Determine the [x, y] coordinate at the center of the cell enclosing the given text.  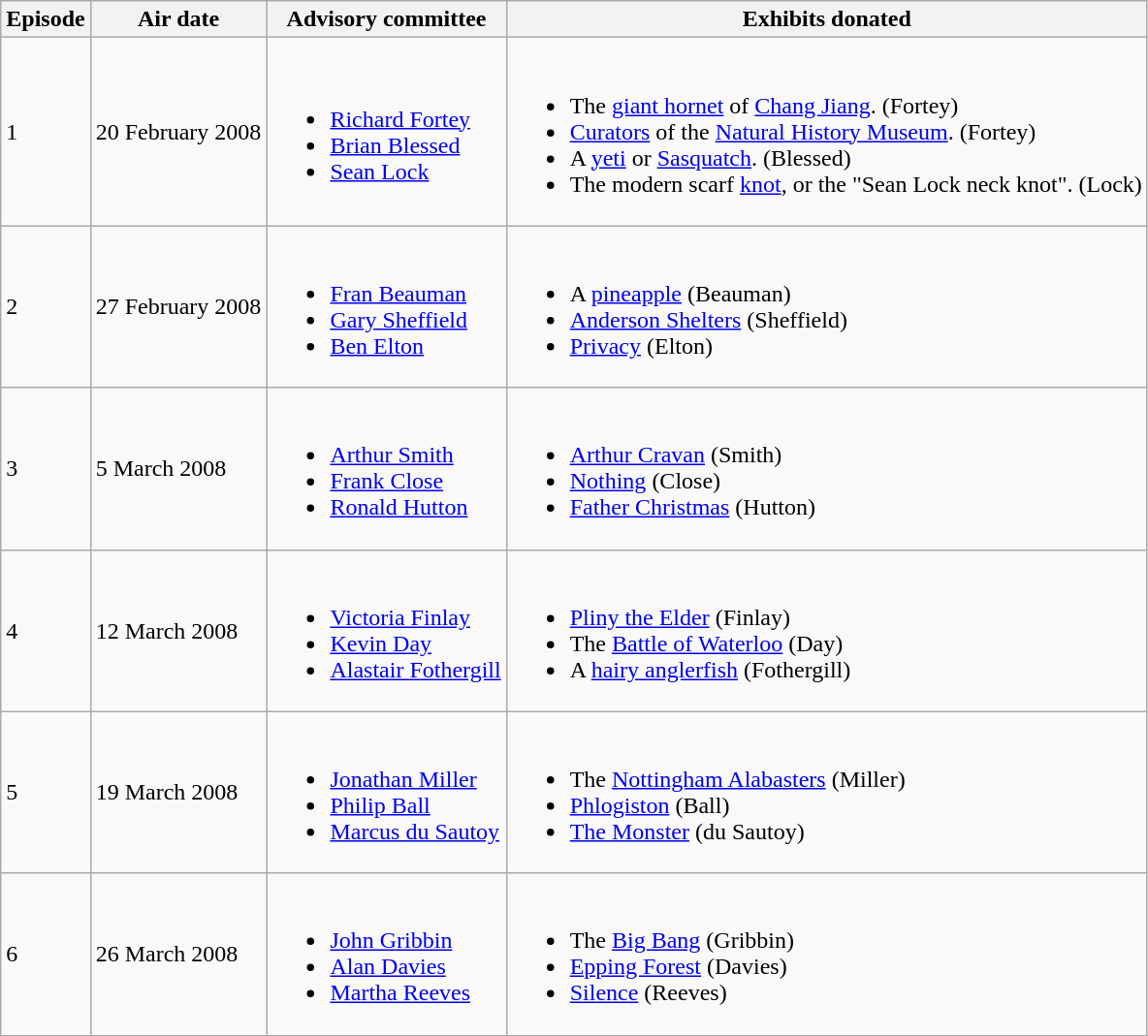
Episode [46, 19]
2 [46, 306]
19 March 2008 [178, 793]
Jonathan MillerPhilip BallMarcus du Sautoy [386, 793]
Pliny the Elder (Finlay)The Battle of Waterloo (Day)A hairy anglerfish (Fothergill) [826, 630]
Victoria FinlayKevin DayAlastair Fothergill [386, 630]
20 February 2008 [178, 132]
1 [46, 132]
4 [46, 630]
Arthur SmithFrank CloseRonald Hutton [386, 469]
John GribbinAlan DaviesMartha Reeves [386, 954]
3 [46, 469]
Advisory committee [386, 19]
Exhibits donated [826, 19]
Richard ForteyBrian BlessedSean Lock [386, 132]
5 March 2008 [178, 469]
Fran BeaumanGary SheffieldBen Elton [386, 306]
The Big Bang (Gribbin)Epping Forest (Davies)Silence (Reeves) [826, 954]
26 March 2008 [178, 954]
12 March 2008 [178, 630]
6 [46, 954]
A pineapple (Beauman)Anderson Shelters (Sheffield)Privacy (Elton) [826, 306]
5 [46, 793]
The Nottingham Alabasters (Miller)Phlogiston (Ball)The Monster (du Sautoy) [826, 793]
Arthur Cravan (Smith)Nothing (Close)Father Christmas (Hutton) [826, 469]
Air date [178, 19]
27 February 2008 [178, 306]
